Search for the cell housing the specified text and yield its [X, Y] center coordinate. 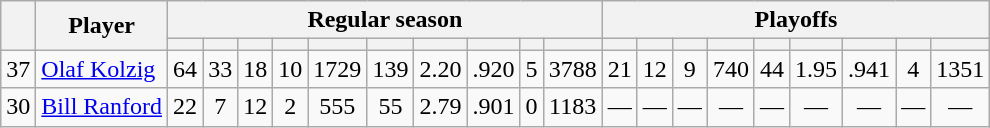
555 [338, 107]
9 [690, 69]
64 [186, 69]
2.79 [440, 107]
30 [18, 107]
.941 [870, 69]
44 [772, 69]
5 [532, 69]
Olaf Kolzig [102, 69]
Regular season [386, 20]
Bill Ranford [102, 107]
4 [914, 69]
22 [186, 107]
1.95 [816, 69]
1183 [572, 107]
740 [730, 69]
7 [220, 107]
2.20 [440, 69]
.901 [494, 107]
139 [390, 69]
3788 [572, 69]
1351 [960, 69]
1729 [338, 69]
55 [390, 107]
37 [18, 69]
Playoffs [796, 20]
21 [620, 69]
Player [102, 26]
0 [532, 107]
.920 [494, 69]
33 [220, 69]
2 [290, 107]
10 [290, 69]
18 [256, 69]
